Extract the [X, Y] coordinate from the center of the cell holding the provided text.  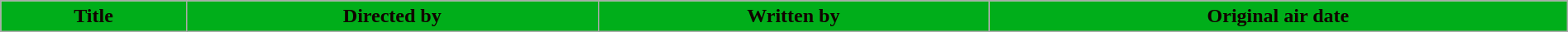
Original air date [1279, 16]
Directed by [392, 16]
Title [94, 16]
Written by [793, 16]
